Provide the [X, Y] coordinate of the cell's center where the given text is located.  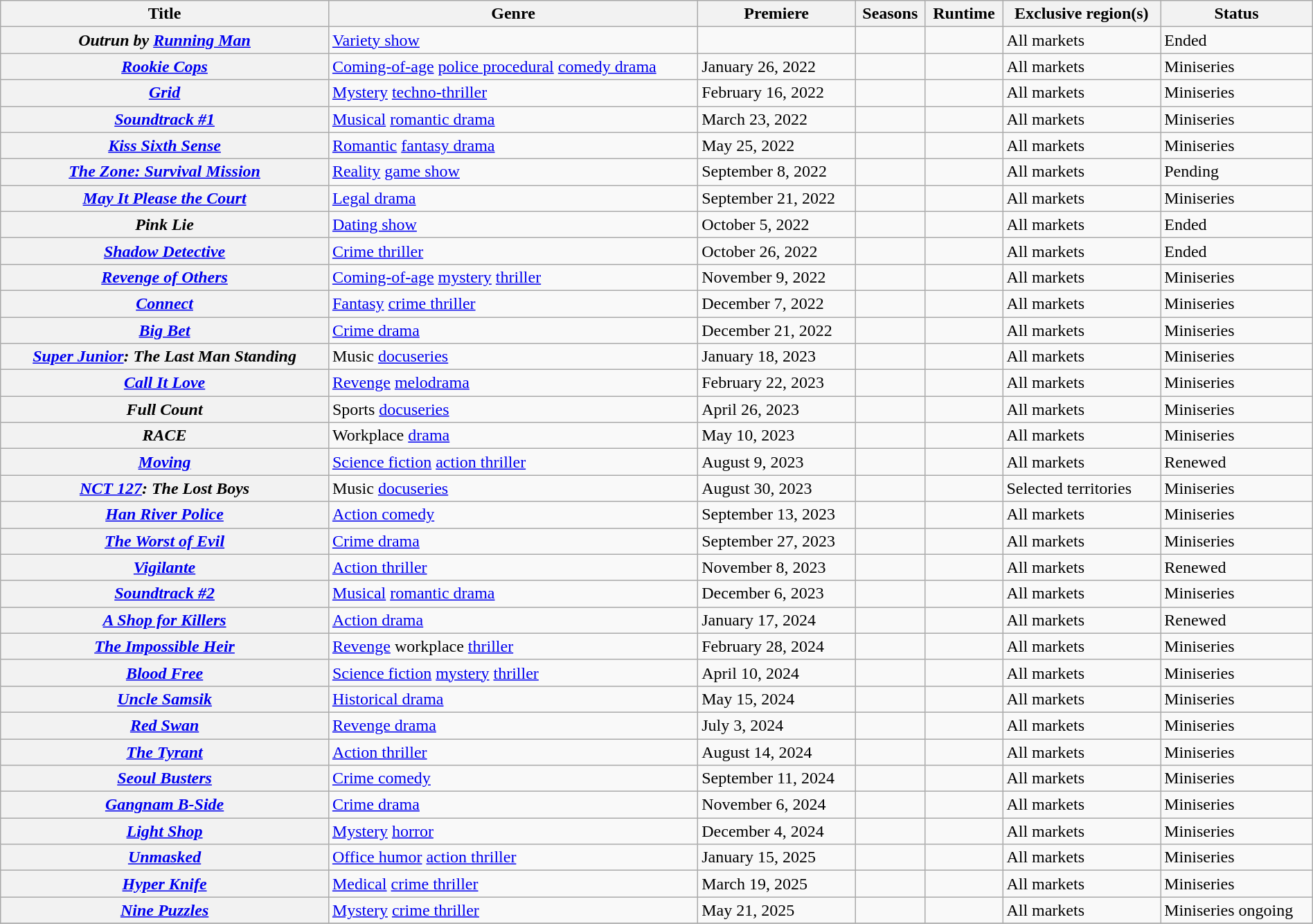
Medical crime thriller [512, 884]
Super Junior: The Last Man Standing [165, 357]
Unmasked [165, 858]
January 26, 2022 [777, 66]
Action drama [512, 620]
Kiss Sixth Sense [165, 145]
May 21, 2025 [777, 910]
September 21, 2022 [777, 198]
Action comedy [512, 515]
March 23, 2022 [777, 119]
The Impossible Heir [165, 646]
Runtime [964, 14]
October 26, 2022 [777, 251]
November 8, 2023 [777, 567]
Seasons [891, 14]
Soundtrack #2 [165, 594]
Coming-of-age mystery thriller [512, 277]
Han River Police [165, 515]
Big Bet [165, 330]
Crime comedy [512, 779]
August 30, 2023 [777, 488]
December 21, 2022 [777, 330]
Science fiction mystery thriller [512, 673]
May 25, 2022 [777, 145]
RACE [165, 436]
October 5, 2022 [777, 224]
January 15, 2025 [777, 858]
Mystery crime thriller [512, 910]
Office humor action thriller [512, 858]
March 19, 2025 [777, 884]
Moving [165, 462]
April 26, 2023 [777, 409]
Fantasy crime thriller [512, 303]
August 14, 2024 [777, 752]
Call It Love [165, 383]
Revenge workplace thriller [512, 646]
Mystery techno-thriller [512, 93]
November 9, 2022 [777, 277]
September 13, 2023 [777, 515]
Nine Puzzles [165, 910]
Premiere [777, 14]
Hyper Knife [165, 884]
Seoul Busters [165, 779]
Title [165, 14]
November 6, 2024 [777, 805]
Genre [512, 14]
September 11, 2024 [777, 779]
Light Shop [165, 831]
August 9, 2023 [777, 462]
Grid [165, 93]
December 7, 2022 [777, 303]
Blood Free [165, 673]
Outrun by Running Man [165, 40]
Connect [165, 303]
Status [1237, 14]
Reality game show [512, 172]
Pink Lie [165, 224]
Romantic fantasy drama [512, 145]
Selected territories [1082, 488]
May 10, 2023 [777, 436]
A Shop for Killers [165, 620]
September 8, 2022 [777, 172]
May 15, 2024 [777, 699]
May It Please the Court [165, 198]
February 16, 2022 [777, 93]
July 3, 2024 [777, 725]
The Zone: Survival Mission [165, 172]
December 6, 2023 [777, 594]
Crime thriller [512, 251]
Rookie Cops [165, 66]
February 22, 2023 [777, 383]
Pending [1237, 172]
February 28, 2024 [777, 646]
Mystery horror [512, 831]
Red Swan [165, 725]
Coming-of-age police procedural comedy drama [512, 66]
January 17, 2024 [777, 620]
Gangnam B-Side [165, 805]
April 10, 2024 [777, 673]
NCT 127: The Lost Boys [165, 488]
Science fiction action thriller [512, 462]
The Tyrant [165, 752]
Uncle Samsik [165, 699]
Dating show [512, 224]
Vigilante [165, 567]
Sports docuseries [512, 409]
Revenge of Others [165, 277]
Miniseries ongoing [1237, 910]
The Worst of Evil [165, 541]
Legal drama [512, 198]
Exclusive region(s) [1082, 14]
Variety show [512, 40]
Full Count [165, 409]
Historical drama [512, 699]
December 4, 2024 [777, 831]
Revenge drama [512, 725]
September 27, 2023 [777, 541]
Shadow Detective [165, 251]
January 18, 2023 [777, 357]
Workplace drama [512, 436]
Soundtrack #1 [165, 119]
Revenge melodrama [512, 383]
